Capture the cell that displays the provided text and extract its [X, Y] central coordinate. 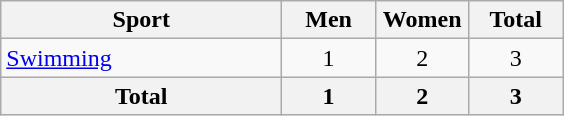
Men [329, 20]
Sport [142, 20]
Women [422, 20]
Swimming [142, 58]
